Determine the (X, Y) coordinate at the center of the cell enclosing the given text.  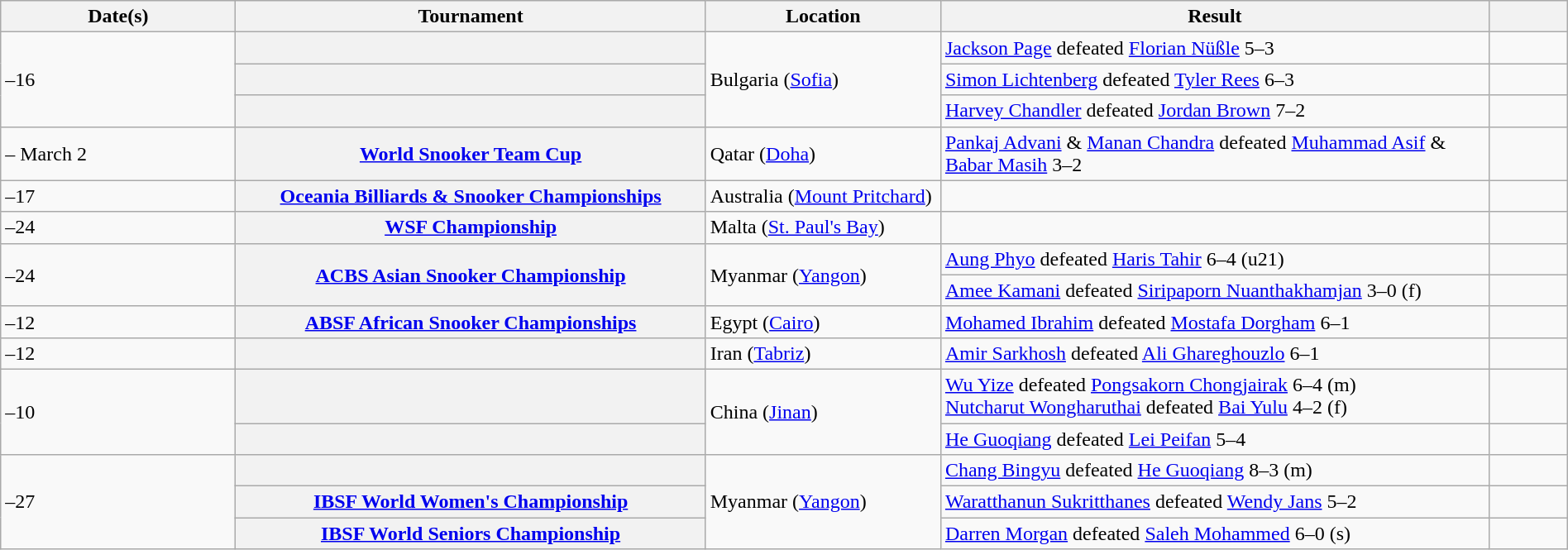
Wu Yize defeated Pongsakorn Chongjairak 6–4 (m) Nutcharut Wongharuthai defeated Bai Yulu 4–2 (f) (1214, 395)
World Snooker Team Cup (471, 154)
Oceania Billiards & Snooker Championships (471, 196)
Australia (Mount Pritchard) (823, 196)
WSF Championship (471, 227)
Amir Sarkhosh defeated Ali Ghareghouzlo 6–1 (1214, 353)
–10 (118, 412)
Simon Lichtenberg defeated Tyler Rees 6–3 (1214, 79)
Pankaj Advani & Manan Chandra defeated Muhammad Asif & Babar Masih 3–2 (1214, 154)
–27 (118, 502)
Qatar (Doha) (823, 154)
–17 (118, 196)
Location (823, 17)
IBSF World Seniors Championship (471, 533)
Tournament (471, 17)
Result (1214, 17)
ACBS Asian Snooker Championship (471, 275)
– March 2 (118, 154)
–16 (118, 79)
Harvey Chandler defeated Jordan Brown 7–2 (1214, 111)
He Guoqiang defeated Lei Peifan 5–4 (1214, 439)
Mohamed Ibrahim defeated Mostafa Dorgham 6–1 (1214, 322)
Egypt (Cairo) (823, 322)
Malta (St. Paul's Bay) (823, 227)
Amee Kamani defeated Siripaporn Nuanthakhamjan 3–0 (f) (1214, 290)
Jackson Page defeated Florian Nüßle 5–3 (1214, 48)
Darren Morgan defeated Saleh Mohammed 6–0 (s) (1214, 533)
Date(s) (118, 17)
Aung Phyo defeated Haris Tahir 6–4 (u21) (1214, 259)
ABSF African Snooker Championships (471, 322)
Waratthanun Sukritthanes defeated Wendy Jans 5–2 (1214, 502)
China (Jinan) (823, 412)
Chang Bingyu defeated He Guoqiang 8–3 (m) (1214, 471)
Bulgaria (Sofia) (823, 79)
IBSF World Women's Championship (471, 502)
Iran (Tabriz) (823, 353)
